From the cell containing the given text, extract its center point as [X, Y] coordinate. 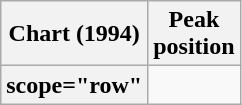
scope="row" [74, 85]
Chart (1994) [74, 34]
Peakposition [194, 34]
